Provide the [x, y] coordinate of the cell's center where the given text is located.  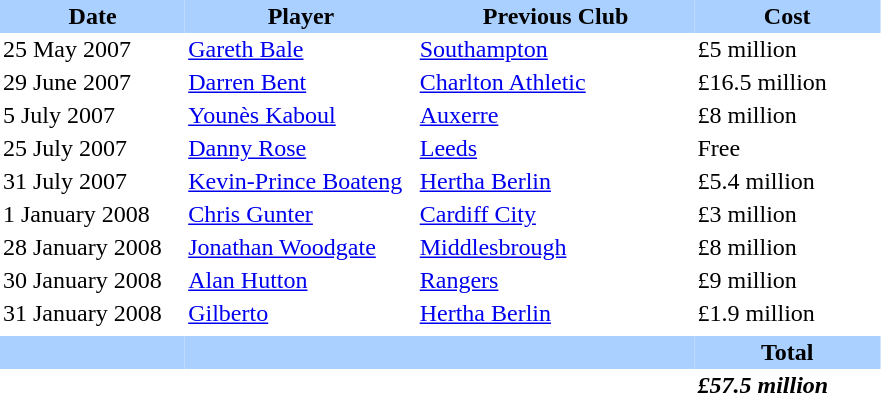
Darren Bent [301, 82]
Kevin-Prince Boateng [301, 182]
28 January 2008 [92, 248]
£5 million [788, 50]
25 July 2007 [92, 148]
Gilberto [301, 314]
£3 million [788, 214]
Younès Kaboul [301, 116]
Alan Hutton [301, 280]
Date [92, 16]
Gareth Bale [301, 50]
£9 million [788, 280]
29 June 2007 [92, 82]
Free [788, 148]
Jonathan Woodgate [301, 248]
£16.5 million [788, 82]
Charlton Athletic [556, 82]
30 January 2008 [92, 280]
1 January 2008 [92, 214]
Cardiff City [556, 214]
£1.9 million [788, 314]
£5.4 million [788, 182]
5 July 2007 [92, 116]
31 January 2008 [92, 314]
Leeds [556, 148]
Cost [788, 16]
Danny Rose [301, 148]
25 May 2007 [92, 50]
Auxerre [556, 116]
Southampton [556, 50]
Player [301, 16]
Rangers [556, 280]
Middlesbrough [556, 248]
31 July 2007 [92, 182]
Chris Gunter [301, 214]
Previous Club [556, 16]
Total [788, 352]
